Determine the (X, Y) coordinate at the center of the cell enclosing the given text.  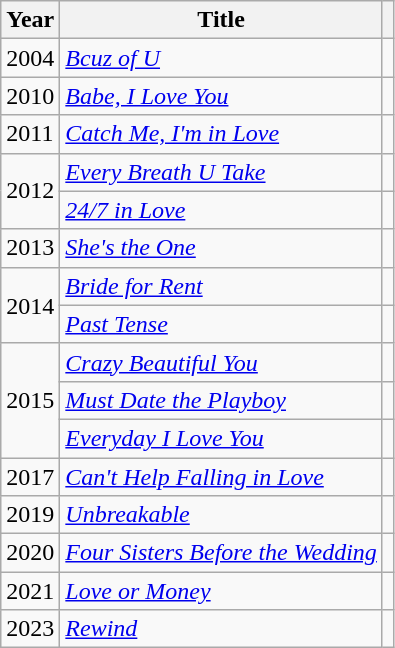
24/7 in Love (222, 210)
2017 (30, 477)
2020 (30, 553)
2021 (30, 591)
Four Sisters Before the Wedding (222, 553)
Bcuz of U (222, 58)
Past Tense (222, 324)
2019 (30, 515)
2004 (30, 58)
Must Date the Playboy (222, 400)
Babe, I Love You (222, 96)
Can't Help Falling in Love (222, 477)
Everyday I Love You (222, 438)
Title (222, 20)
2015 (30, 400)
Rewind (222, 629)
2014 (30, 305)
Love or Money (222, 591)
Crazy Beautiful You (222, 362)
2011 (30, 134)
She's the One (222, 248)
Catch Me, I'm in Love (222, 134)
Every Breath U Take (222, 172)
2010 (30, 96)
Bride for Rent (222, 286)
Unbreakable (222, 515)
Year (30, 20)
2023 (30, 629)
2013 (30, 248)
2012 (30, 191)
